For the text-containing cell, return its midpoint in (x, y) coordinate format. 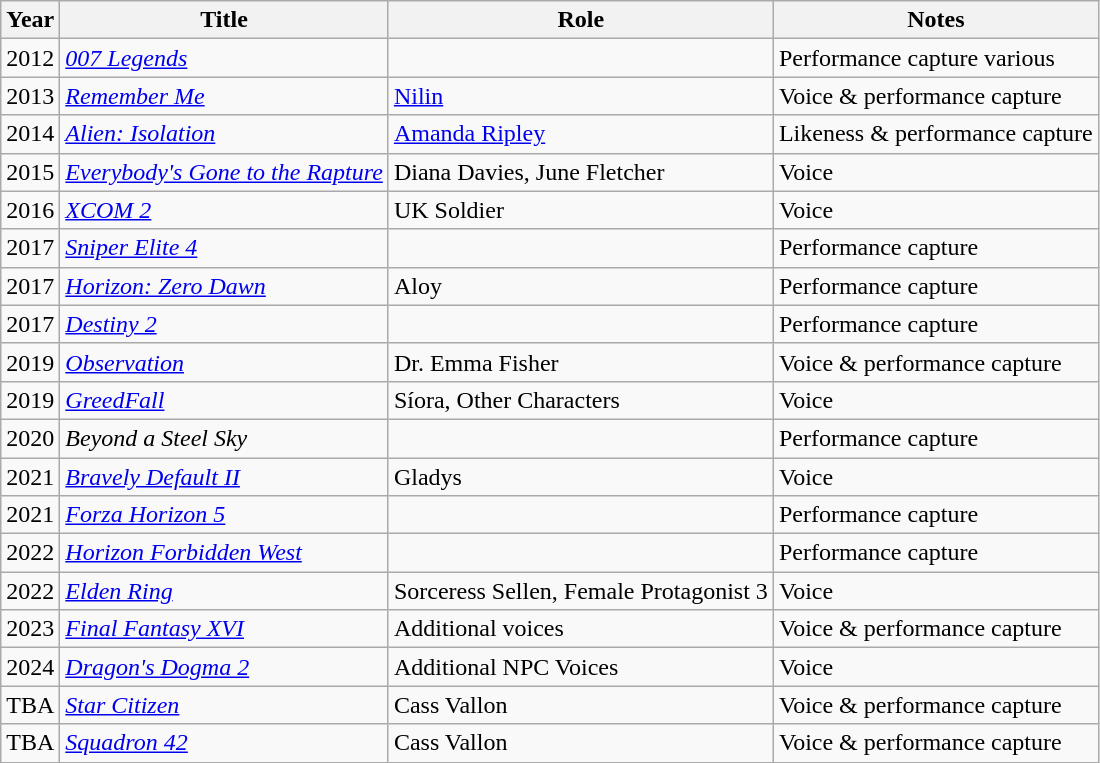
Additional NPC Voices (580, 667)
Dragon's Dogma 2 (224, 667)
Aloy (580, 286)
Everybody's Gone to the Rapture (224, 172)
Observation (224, 362)
Nilin (580, 96)
2013 (30, 96)
XCOM 2 (224, 210)
2023 (30, 629)
2014 (30, 134)
Role (580, 20)
Title (224, 20)
Likeness & performance capture (936, 134)
Star Citizen (224, 705)
Alien: Isolation (224, 134)
Destiny 2 (224, 324)
GreedFall (224, 400)
Notes (936, 20)
Sorceress Sellen, Female Protagonist 3 (580, 591)
007 Legends (224, 58)
Gladys (580, 477)
2015 (30, 172)
Squadron 42 (224, 743)
Elden Ring (224, 591)
Amanda Ripley (580, 134)
Additional voices (580, 629)
2020 (30, 438)
2024 (30, 667)
Bravely Default II (224, 477)
Year (30, 20)
2016 (30, 210)
Diana Davies, June Fletcher (580, 172)
Horizon Forbidden West (224, 553)
Sniper Elite 4 (224, 248)
Performance capture various (936, 58)
Beyond a Steel Sky (224, 438)
Final Fantasy XVI (224, 629)
Dr. Emma Fisher (580, 362)
Síora, Other Characters (580, 400)
Remember Me (224, 96)
Horizon: Zero Dawn (224, 286)
Forza Horizon 5 (224, 515)
UK Soldier (580, 210)
2012 (30, 58)
